Detect which cell encompasses the target text, then output its (X, Y) center coordinate. 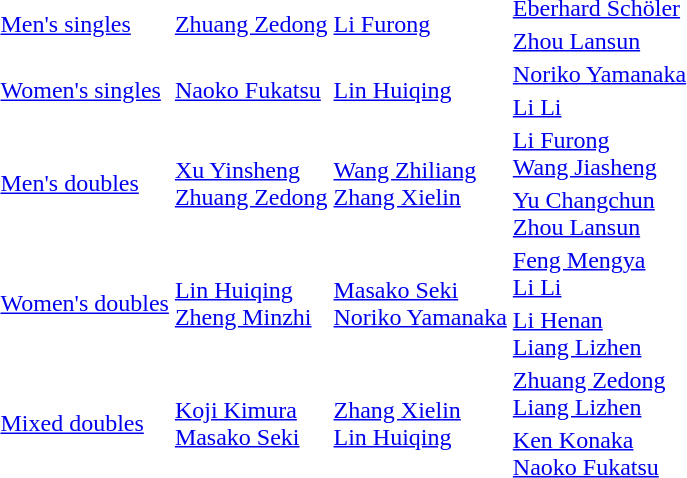
Li Henan Liang Lizhen (599, 334)
Noriko Yamanaka (599, 74)
Wang Zhiliang Zhang Xielin (420, 184)
Feng Mengya Li Li (599, 274)
Zhuang Zedong Liang Lizhen (599, 394)
Zhou Lansun (599, 41)
Lin Huiqing (420, 90)
Li Li (599, 107)
Lin Huiqing Zheng Minzhi (251, 304)
Yu Changchun Zhou Lansun (599, 214)
Li Furong Wang Jiasheng (599, 154)
Naoko Fukatsu (251, 90)
Xu Yinsheng Zhuang Zedong (251, 184)
Masako Seki Noriko Yamanaka (420, 304)
